Return (X, Y) of the center of cell containing provided text 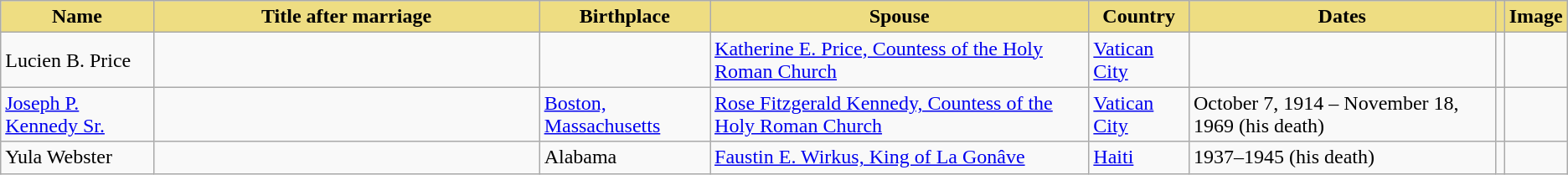
1937–1945 (his death) (1342, 157)
October 7, 1914 – November 18, 1969 (his death) (1342, 114)
Birthplace (625, 17)
Title after marriage (347, 17)
Alabama (625, 157)
Boston, Massachusetts (625, 114)
Spouse (900, 17)
Lucien B. Price (77, 60)
Yula Webster (77, 157)
Haiti (1139, 157)
Image (1536, 17)
Rose Fitzgerald Kennedy, Countess of the Holy Roman Church (900, 114)
Dates (1342, 17)
Joseph P. Kennedy Sr. (77, 114)
Name (77, 17)
Katherine E. Price, Countess of the Holy Roman Church (900, 60)
Faustin E. Wirkus, King of La Gonâve (900, 157)
Country (1139, 17)
